Determine the [x, y] coordinate at the center of the cell enclosing the given text.  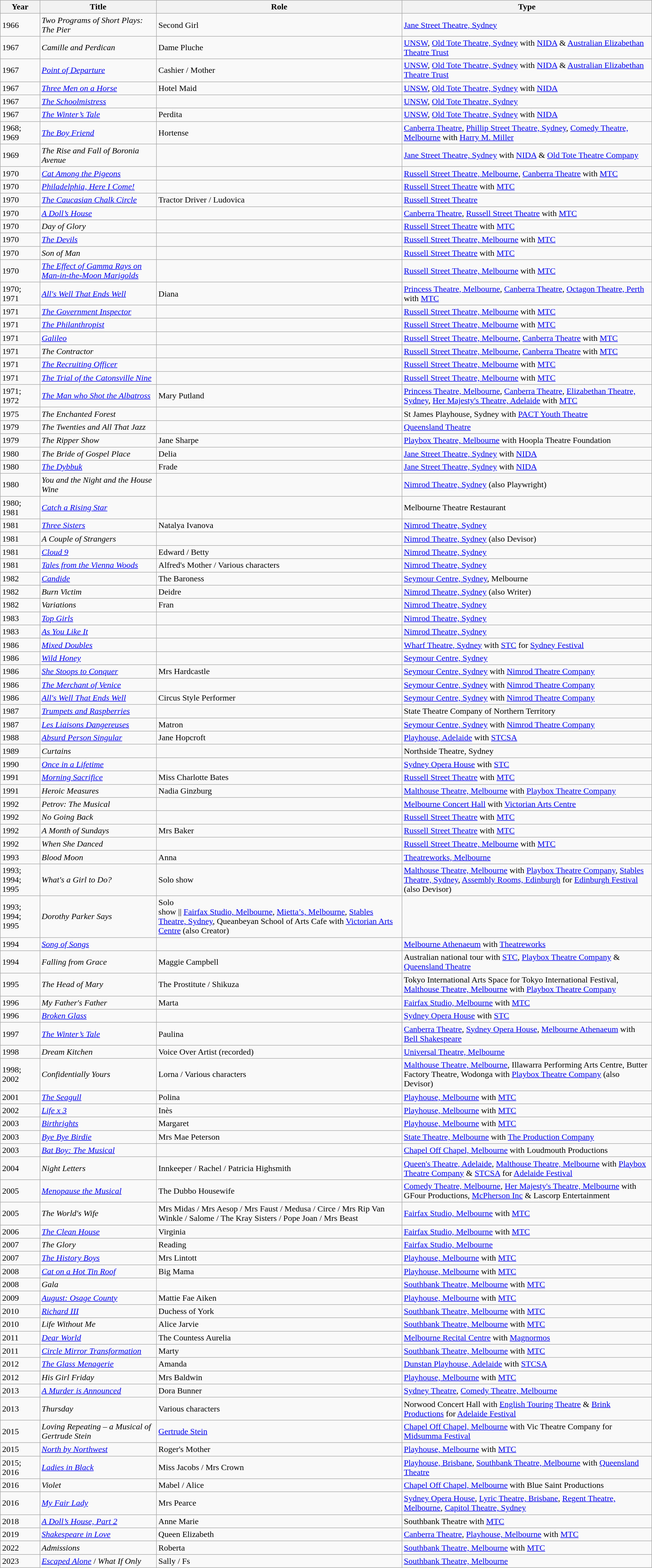
Circle Mirror Transformation [98, 1351]
Song of Songs [98, 944]
Point of Departure [98, 70]
Perdita [279, 115]
Matron [279, 725]
The Enchanted Forest [98, 414]
Russell Street Theatre [527, 200]
Frade [279, 467]
Polina [279, 1097]
Cloud 9 [98, 552]
Jane Sharpe [279, 440]
Edward / Betty [279, 552]
Top Girls [98, 618]
Northside Theatre, Sydney [527, 751]
Confidentially Yours [98, 1074]
The Bride of Gospel Place [98, 453]
Fairfax Studio, Melbourne [527, 1245]
1980; 1981 [20, 507]
Variations [98, 605]
The Government Inspector [98, 312]
The Merchant of Venice [98, 685]
You and the Night and the House Wine [98, 485]
Jane Hopcroft [279, 738]
Jane Street Theatre, Sydney with NIDA & Old Tote Theatre Company [527, 155]
Delia [279, 453]
A Month of Sundays [98, 831]
Duchess of York [279, 1311]
St James Playhouse, Sydney with PACT Youth Theatre [527, 414]
2006 [20, 1231]
The Boy Friend [98, 132]
The World's Wife [98, 1214]
Petrov: The Musical [98, 804]
My Fair Lady [98, 1504]
Nimrod Theatre, Sydney (also Writer) [527, 592]
Thursday [98, 1409]
Three Sisters [98, 526]
Inès [279, 1110]
Dream Kitchen [98, 1052]
Escaped Alone / What If Only [98, 1561]
Mixed Doubles [98, 645]
Dame Pluche [279, 47]
The Caucasian Chalk Circle [98, 200]
Catch a Rising Star [98, 507]
Princess Theatre, Melbourne, Canberra Theatre, Elizabethan Theatre, Sydney, Her Majesty's Theatre, Adelaide with MTC [527, 396]
Alfred's Mother / Various characters [279, 565]
1969 [20, 155]
2018 [20, 1521]
Camille and Perdican [98, 47]
Queen Elizabeth [279, 1535]
Marty [279, 1351]
Seymour Centre, Sydney, Melbourne [527, 579]
2022 [20, 1548]
1975 [20, 414]
Ladies in Black [98, 1467]
2001 [20, 1097]
Canberra Theatre, Russell Street Theatre with MTC [527, 213]
Mrs Midas / Mrs Aesop / Mrs Faust / Medusa / Circe / Mrs Rip Van Winkle / Salome / The Kray Sisters / Pope Joan / Mrs Beast [279, 1214]
Dora Bunner [279, 1391]
Menopause the Musical [98, 1191]
Gertrude Stein [279, 1431]
Mrs Lintott [279, 1258]
1966 [20, 25]
The Contractor [98, 351]
Night Letters [98, 1168]
Lorna / Various characters [279, 1074]
Mary Putland [279, 396]
Role [279, 7]
Voice Over Artist (recorded) [279, 1052]
Natalya Ivanova [279, 526]
The Countess Aurelia [279, 1338]
2019 [20, 1535]
Theatreworks, Melbourne [527, 857]
1998; 2002 [20, 1074]
The Ripper Show [98, 440]
Anne Marie [279, 1521]
Melbourne Athenaeum with Theatreworks [527, 944]
State Theatre, Melbourne with The Production Company [527, 1137]
2023 [20, 1561]
Roger's Mother [279, 1449]
Malthouse Theatre, Melbourne with Playbox Theatre Company, Stables Theatre, Sydney, Assembly Rooms, Edinburgh for Edinburgh Festival (also Devisor) [527, 880]
Bye Bye Birdie [98, 1137]
The Seagull [98, 1097]
North by Northwest [98, 1449]
Playhouse, Adelaide with STCSA [527, 738]
Violet [98, 1485]
Circus Style Performer [279, 698]
Dunstan Playhouse, Adelaide with STCSA [527, 1364]
1970; 1971 [20, 293]
Playhouse, Brisbane, Southbank Theatre, Melbourne with Queensland Theatre [527, 1467]
UNSW, Old Tote Theatre, Sydney [527, 101]
Richard III [98, 1311]
No Going Back [98, 817]
A Doll’s House [98, 213]
Tokyo International Arts Space for Tokyo International Festival, Malthouse Theatre, Melbourne with Playbox Theatre Company [527, 985]
Life x 3 [98, 1110]
What's a Girl to Do? [98, 880]
The Prostitute / Shikuza [279, 985]
Malthouse Theatre, Melbourne, Illawarra Performing Arts Centre, Butter Factory Theatre, Wodonga with Playbox Theatre Company (also Devisor) [527, 1074]
Loving Repeating – a Musical of Gertrude Stein [98, 1431]
Amanda [279, 1364]
Mrs Mae Peterson [279, 1137]
Absurd Person Singular [98, 738]
2015; 2016 [20, 1467]
1998 [20, 1052]
The Dybbuk [98, 467]
Blood Moon [98, 857]
Nadia Ginzburg [279, 791]
Son of Man [98, 253]
Birthrights [98, 1124]
Innkeeper / Rachel / Patricia Highsmith [279, 1168]
Day of Glory [98, 227]
Year [20, 7]
Second Girl [279, 25]
Nimrod Theatre, Sydney (also Devisor) [527, 539]
A Murder is Announced [98, 1391]
Miss Charlotte Bates [279, 778]
His Girl Friday [98, 1377]
Universal Theatre, Melbourne [527, 1052]
Mattie Fae Aiken [279, 1298]
Queensland Theatre [527, 427]
Philadelphia, Here I Come! [98, 186]
Hotel Maid [279, 88]
1993 [20, 857]
Morning Sacrifice [98, 778]
Bat Boy: The Musical [98, 1150]
Wharf Theatre, Sydney with STC for Sydney Festival [527, 645]
Curtains [98, 751]
Miss Jacobs / Mrs Crown [279, 1467]
August: Osage County [98, 1298]
1968; 1969 [20, 132]
Norwood Concert Hall with English Touring Theatre & Brink Productions for Adelaide Festival [527, 1409]
2002 [20, 1110]
Queen's Theatre, Adelaide, Malthouse Theatre, Melbourne with Playbox Theatre Company & STCSA for Adelaide Festival [527, 1168]
Big Mama [279, 1271]
Mrs Baker [279, 831]
She Stoops to Conquer [98, 671]
A Doll’s House, Part 2 [98, 1521]
Chapel Off Chapel, Melbourne with Vic Theatre Company for Midsumma Festival [527, 1431]
Cashier / Mother [279, 70]
Three Men on a Horse [98, 88]
Melbourne Recital Centre with Magnormos [527, 1338]
The Effect of Gamma Rays on Man-in-the-Moon Marigolds [98, 271]
Chapel Off Chapel, Melbourne with Blue Saint Productions [527, 1485]
Canberra Theatre, Playhouse, Melbourne with MTC [527, 1535]
Hortense [279, 132]
The Recruiting Officer [98, 365]
Tales from the Vienna Woods [98, 565]
Cat Among the Pigeons [98, 173]
1995 [20, 985]
Mrs Baldwin [279, 1377]
Title [98, 7]
The Schoolmistress [98, 101]
2004 [20, 1168]
Falling from Grace [98, 962]
The Philanthropist [98, 325]
Southbank Theatre, Melbourne [527, 1561]
Melbourne Theatre Restaurant [527, 507]
Galileo [98, 338]
Canberra Theatre, Phillip Street Theatre, Sydney, Comedy Theatre, Melbourne with Harry M. Miller [527, 132]
Various characters [279, 1409]
Sally / Fs [279, 1561]
Marta [279, 1003]
Life Without Me [98, 1324]
Shakespeare in Love [98, 1535]
1989 [20, 751]
State Theatre Company of Northern Territory [527, 711]
The Man who Shot the Albatross [98, 396]
1971; 1972 [20, 396]
Anna [279, 857]
Once in a Lifetime [98, 764]
Chapel Off Chapel, Melbourne with Loudmouth Productions [527, 1150]
Malthouse Theatre, Melbourne with Playbox Theatre Company [527, 791]
Type [527, 7]
1990 [20, 764]
The Dubbo Housewife [279, 1191]
Gala [98, 1285]
Sydney Opera House, Lyric Theatre, Brisbane, Regent Theatre, Melbourne, Capitol Theatre, Sydney [527, 1504]
Australian national tour with STC, Playbox Theatre Company & Queensland Theatre [527, 962]
Melbourne Concert Hall with Victorian Arts Centre [527, 804]
Fran [279, 605]
Princess Theatre, Melbourne, Canberra Theatre, Octagon Theatre, Perth with MTC [527, 293]
Reading [279, 1245]
1988 [20, 738]
Diana [279, 293]
The Twenties and All That Jazz [98, 427]
Tractor Driver / Ludovica [279, 200]
Virginia [279, 1231]
The Glass Menagerie [98, 1364]
The Head of Mary [98, 985]
Southbank Theatre with MTC [527, 1521]
The Rise and Fall of Boronia Avenue [98, 155]
Dear World [98, 1338]
Nimrod Theatre, Sydney (also Playwright) [527, 485]
The Glory [98, 1245]
Les Liaisons Dangereuses [98, 725]
The Trial of the Catonsville Nine [98, 378]
Burn Victim [98, 592]
My Father's Father [98, 1003]
Seymour Centre, Sydney [527, 658]
Roberta [279, 1548]
Trumpets and Raspberries [98, 711]
Comedy Theatre, Melbourne, Her Majesty's Theatre, Melbourne with GFour Productions, McPherson Inc & Lascorp Entertainment [527, 1191]
Jane Street Theatre, Sydney [527, 25]
Wild Honey [98, 658]
Cat on a Hot Tin Roof [98, 1271]
1997 [20, 1034]
Heroic Measures [98, 791]
A Couple of Strangers [98, 539]
Alice Jarvie [279, 1324]
Two Programs of Short Plays: The Pier [98, 25]
Deidre [279, 592]
The Clean House [98, 1231]
Playbox Theatre, Melbourne with Hoopla Theatre Foundation [527, 440]
As You Like It [98, 632]
Mrs Pearce [279, 1504]
Dorothy Parker Says [98, 917]
Mabel / Alice [279, 1485]
When She Danced [98, 844]
2009 [20, 1298]
Solo show [279, 880]
Maggie Campbell [279, 962]
The Devils [98, 240]
Sydney Theatre, Comedy Theatre, Melbourne [527, 1391]
Candide [98, 579]
Broken Glass [98, 1016]
The History Boys [98, 1258]
Paulina [279, 1034]
Admissions [98, 1548]
The Baroness [279, 579]
Margaret [279, 1124]
Mrs Hardcastle [279, 671]
Canberra Theatre, Sydney Opera House, Melbourne Athenaeum with Bell Shakespeare [527, 1034]
